Capture the cell that displays the provided text and extract its [X, Y] central coordinate. 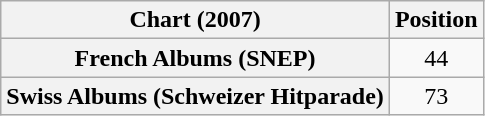
Chart (2007) [196, 20]
French Albums (SNEP) [196, 58]
Swiss Albums (Schweizer Hitparade) [196, 96]
44 [436, 58]
73 [436, 96]
Position [436, 20]
